From the cell containing the given text, extract its center point as [X, Y] coordinate. 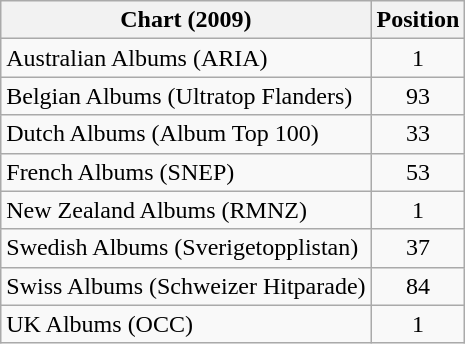
Belgian Albums (Ultratop Flanders) [186, 96]
84 [418, 286]
Swedish Albums (Sverigetopplistan) [186, 248]
33 [418, 134]
Australian Albums (ARIA) [186, 58]
French Albums (SNEP) [186, 172]
53 [418, 172]
37 [418, 248]
Swiss Albums (Schweizer Hitparade) [186, 286]
New Zealand Albums (RMNZ) [186, 210]
93 [418, 96]
Position [418, 20]
Chart (2009) [186, 20]
UK Albums (OCC) [186, 324]
Dutch Albums (Album Top 100) [186, 134]
